Return the [x, y] coordinate for the center point of the cell that contains the specified text.  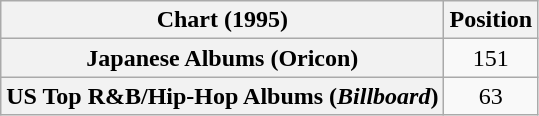
Position [491, 20]
Chart (1995) [222, 20]
63 [491, 96]
US Top R&B/Hip-Hop Albums (Billboard) [222, 96]
151 [491, 58]
Japanese Albums (Oricon) [222, 58]
